Provide the [x, y] coordinate of the cell's center where the given text is located.  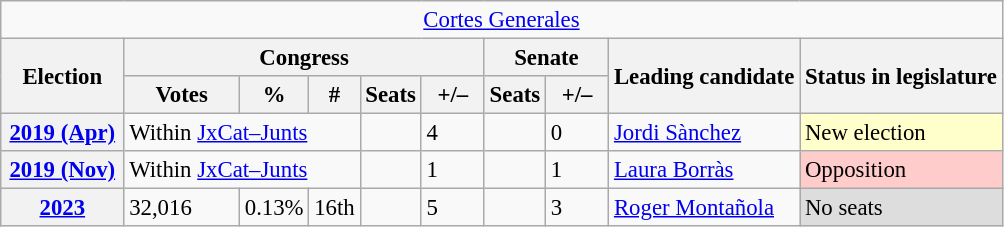
% [274, 95]
16th [334, 208]
Opposition [902, 170]
2019 (Apr) [62, 133]
Leading candidate [704, 76]
Jordi Sànchez [704, 133]
2023 [62, 208]
Laura Borràs [704, 170]
Votes [182, 95]
2019 (Nov) [62, 170]
4 [452, 133]
New election [902, 133]
Senate [546, 58]
Roger Montañola [704, 208]
Election [62, 76]
5 [452, 208]
0 [578, 133]
0.13% [274, 208]
Status in legislature [902, 76]
32,016 [182, 208]
Congress [304, 58]
3 [578, 208]
No seats [902, 208]
Cortes Generales [502, 20]
# [334, 95]
